Scan for the cell matching the given text and deliver its (x, y) coordinate at center. 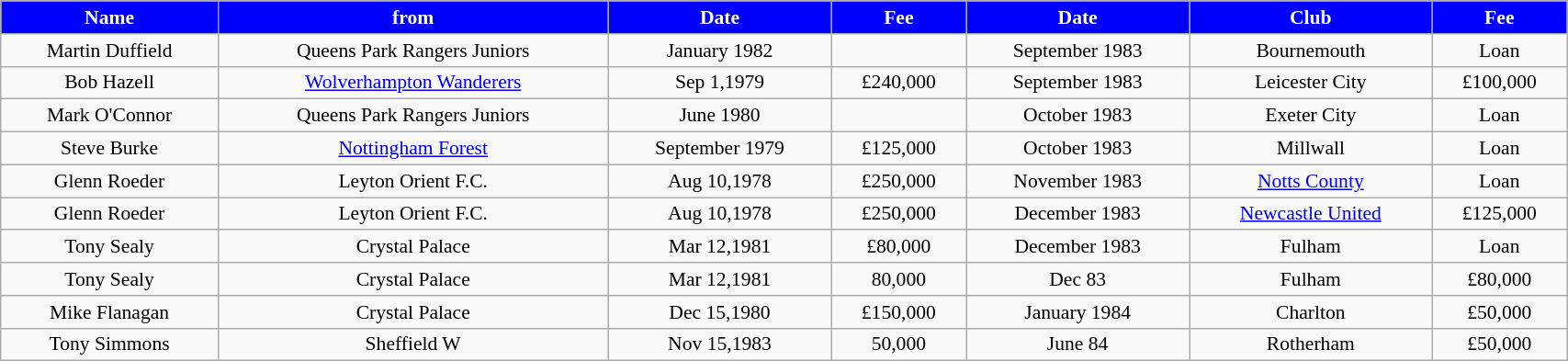
Sheffield W (413, 344)
Nottingham Forest (413, 149)
June 1980 (720, 116)
50,000 (898, 344)
Bournemouth (1311, 51)
Steve Burke (110, 149)
Rotherham (1311, 344)
Charlton (1311, 312)
June 84 (1078, 344)
Millwall (1311, 149)
Notts County (1311, 181)
Dec 83 (1078, 279)
Club (1311, 17)
Newcastle United (1311, 214)
Dec 15,1980 (720, 312)
November 1983 (1078, 181)
Exeter City (1311, 116)
£240,000 (898, 83)
January 1984 (1078, 312)
from (413, 17)
Name (110, 17)
September 1979 (720, 149)
Mike Flanagan (110, 312)
80,000 (898, 279)
Martin Duffield (110, 51)
£150,000 (898, 312)
Bob Hazell (110, 83)
Nov 15,1983 (720, 344)
Leicester City (1311, 83)
January 1982 (720, 51)
Sep 1,1979 (720, 83)
£100,000 (1499, 83)
Wolverhampton Wanderers (413, 83)
Mark O'Connor (110, 116)
Tony Simmons (110, 344)
